Pinpoint the cell where the given text exists, returning its (X, Y) midpoint coordinate. 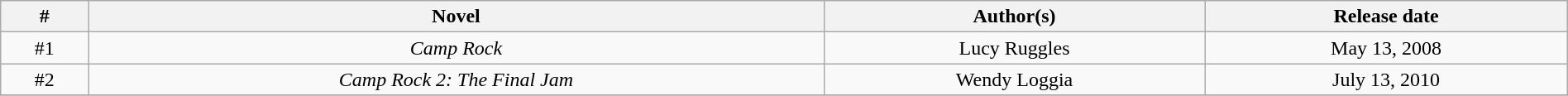
Camp Rock (457, 48)
#2 (45, 79)
Release date (1386, 17)
Author(s) (1014, 17)
July 13, 2010 (1386, 79)
May 13, 2008 (1386, 48)
#1 (45, 48)
Novel (457, 17)
Camp Rock 2: The Final Jam (457, 79)
Wendy Loggia (1014, 79)
# (45, 17)
Lucy Ruggles (1014, 48)
